Extract the [X, Y] coordinate from the center of the cell holding the provided text.  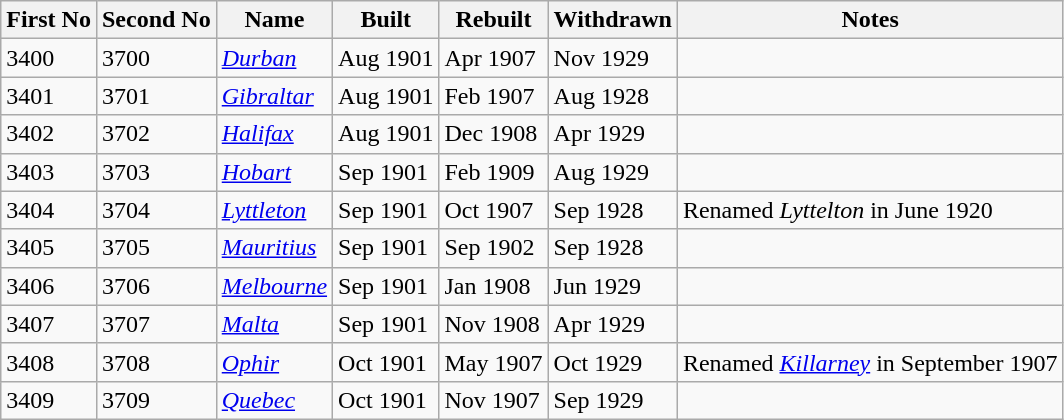
3400 [49, 58]
3709 [156, 400]
3705 [156, 248]
Halifax [274, 134]
Apr 1907 [494, 58]
Feb 1907 [494, 96]
Feb 1909 [494, 172]
Lyttleton [274, 210]
Built [386, 20]
3701 [156, 96]
Sep 1929 [612, 400]
3403 [49, 172]
Quebec [274, 400]
Durban [274, 58]
3707 [156, 324]
Gibraltar [274, 96]
3703 [156, 172]
Nov 1929 [612, 58]
Renamed Killarney in September 1907 [870, 362]
Mauritius [274, 248]
Notes [870, 20]
3401 [49, 96]
Second No [156, 20]
Withdrawn [612, 20]
Renamed Lyttelton in June 1920 [870, 210]
3405 [49, 248]
Rebuilt [494, 20]
3406 [49, 286]
3708 [156, 362]
3706 [156, 286]
3408 [49, 362]
Aug 1929 [612, 172]
Jun 1929 [612, 286]
Nov 1907 [494, 400]
3409 [49, 400]
3404 [49, 210]
3704 [156, 210]
Aug 1928 [612, 96]
Dec 1908 [494, 134]
Hobart [274, 172]
3702 [156, 134]
Name [274, 20]
3407 [49, 324]
Oct 1929 [612, 362]
Oct 1907 [494, 210]
Malta [274, 324]
3402 [49, 134]
May 1907 [494, 362]
Jan 1908 [494, 286]
Melbourne [274, 286]
Nov 1908 [494, 324]
Ophir [274, 362]
Sep 1902 [494, 248]
3700 [156, 58]
First No [49, 20]
